Locate the cell with the specified text and output its (x, y) center coordinate. 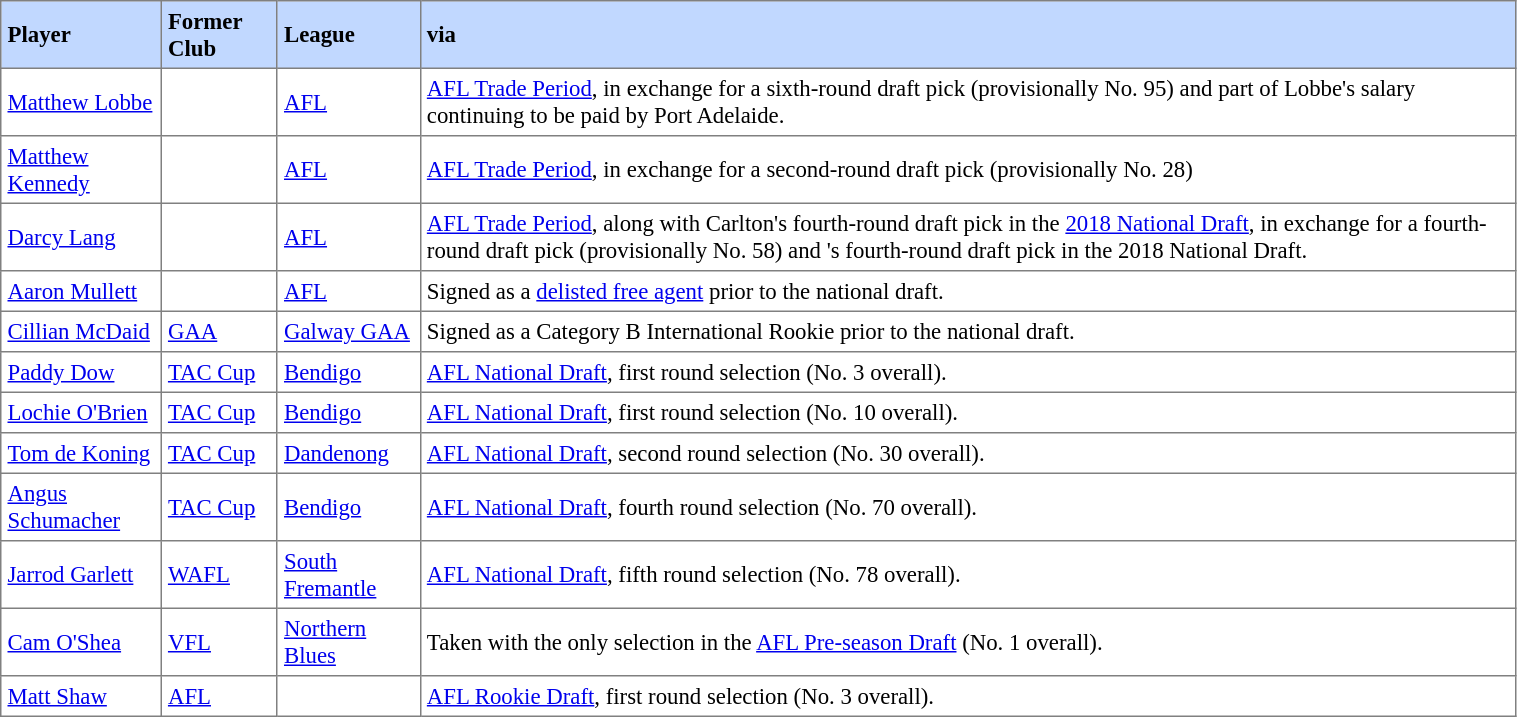
Tom de Koning (81, 453)
Dandenong (348, 453)
Player (81, 35)
Cam O'Shea (81, 642)
Matthew Lobbe (81, 102)
via (968, 35)
AFL National Draft, first round selection (No. 10 overall). (968, 412)
WAFL (219, 575)
South Fremantle (348, 575)
Signed as a delisted free agent prior to the national draft. (968, 291)
Matt Shaw (81, 696)
AFL Trade Period, in exchange for a second-round draft pick (provisionally No. 28) (968, 170)
Jarrod Garlett (81, 575)
AFL Rookie Draft, first round selection (No. 3 overall). (968, 696)
Darcy Lang (81, 237)
AFL National Draft, first round selection (No. 3 overall). (968, 372)
Taken with the only selection in the AFL Pre-season Draft (No. 1 overall). (968, 642)
Angus Schumacher (81, 507)
AFL National Draft, fourth round selection (No. 70 overall). (968, 507)
Lochie O'Brien (81, 412)
AFL National Draft, fifth round selection (No. 78 overall). (968, 575)
GAA (219, 331)
Matthew Kennedy (81, 170)
Galway GAA (348, 331)
Paddy Dow (81, 372)
Former Club (219, 35)
Cillian McDaid (81, 331)
Northern Blues (348, 642)
Aaron Mullett (81, 291)
Signed as a Category B International Rookie prior to the national draft. (968, 331)
League (348, 35)
VFL (219, 642)
AFL Trade Period, in exchange for a sixth-round draft pick (provisionally No. 95) and part of Lobbe's salary continuing to be paid by Port Adelaide. (968, 102)
AFL National Draft, second round selection (No. 30 overall). (968, 453)
